Find where the given text appears and provide that cell's center as [x, y] coordinate. 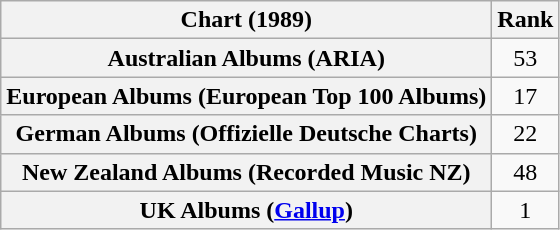
17 [526, 96]
53 [526, 58]
New Zealand Albums (Recorded Music NZ) [246, 172]
1 [526, 210]
Australian Albums (ARIA) [246, 58]
UK Albums (Gallup) [246, 210]
22 [526, 134]
Rank [526, 20]
48 [526, 172]
European Albums (European Top 100 Albums) [246, 96]
German Albums (Offizielle Deutsche Charts) [246, 134]
Chart (1989) [246, 20]
